Extract the [x, y] coordinate from the center of the cell holding the provided text.  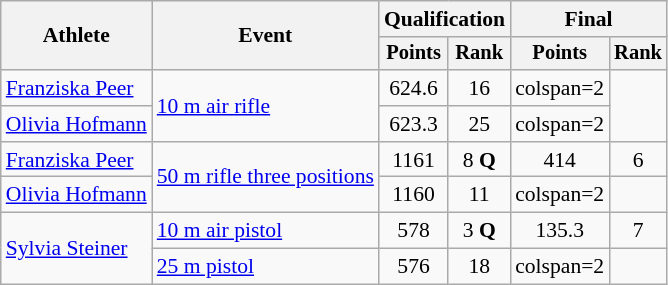
11 [479, 195]
25 m pistol [266, 267]
1161 [414, 160]
10 m air pistol [266, 231]
Final [588, 19]
7 [638, 231]
6 [638, 160]
576 [414, 267]
10 m air rifle [266, 106]
18 [479, 267]
414 [560, 160]
50 m rifle three positions [266, 178]
Qualification [444, 19]
16 [479, 88]
Sylvia Steiner [76, 248]
25 [479, 124]
1160 [414, 195]
Event [266, 36]
135.3 [560, 231]
578 [414, 231]
3 Q [479, 231]
624.6 [414, 88]
Athlete [76, 36]
623.3 [414, 124]
8 Q [479, 160]
